Identify which cell holds the provided text, then report its (x, y) central coordinate. 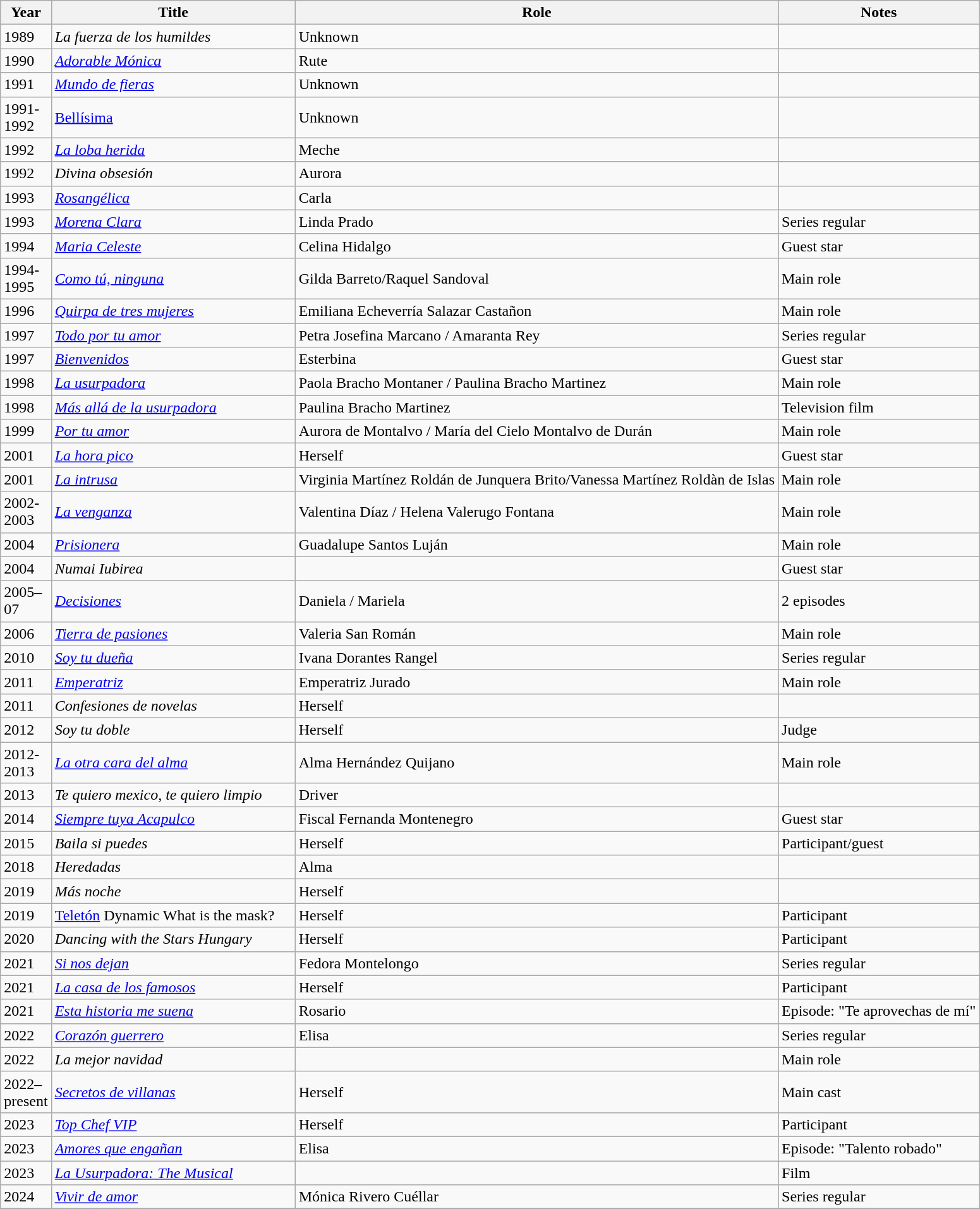
Role (536, 13)
Rosangélica (173, 198)
Bellísima (173, 117)
Maria Celeste (173, 246)
Confesiones de novelas (173, 706)
Driver (536, 795)
Siempre tuya Acapulco (173, 819)
Morena Clara (173, 222)
Vivir de amor (173, 1197)
La Usurpadora: The Musical (173, 1173)
Emperatriz (173, 682)
1991 (26, 85)
La mejor navidad (173, 1059)
Linda Prado (536, 222)
Secretos de villanas (173, 1092)
Por tu amor (173, 431)
La venganza (173, 512)
Soy tu dueña (173, 658)
Divina obsesión (173, 174)
2005–07 (26, 601)
Si nos dejan (173, 963)
Year (26, 13)
Guadalupe Santos Luján (536, 544)
Quirpa de tres mujeres (173, 311)
2002-2003 (26, 512)
Film (879, 1173)
Mónica Rivero Cuéllar (536, 1197)
1999 (26, 431)
Alma Hernández Quijano (536, 762)
Esta historia me suena (173, 1011)
La hora pico (173, 455)
Alma (536, 867)
Soy tu doble (173, 730)
Decisiones (173, 601)
La casa de los famosos (173, 987)
Carla (536, 198)
2012-2013 (26, 762)
Celina Hidalgo (536, 246)
2012 (26, 730)
Main cast (879, 1092)
Notes (879, 13)
1994-1995 (26, 278)
La otra cara del alma (173, 762)
Top Chef VIP (173, 1124)
Numai Iubirea (173, 568)
2013 (26, 795)
Emiliana Echeverría Salazar Castañon (536, 311)
Aurora (536, 174)
La fuerza de los humildes (173, 37)
Más allá de la usurpadora (173, 407)
Amores que engañan (173, 1148)
Esterbina (536, 359)
1994 (26, 246)
Ivana Dorantes Rangel (536, 658)
Daniela / Mariela (536, 601)
Aurora de Montalvo / María del Cielo Montalvo de Durán (536, 431)
Fedora Montelongo (536, 963)
1990 (26, 61)
Television film (879, 407)
Paola Bracho Montaner / Paulina Bracho Martinez (536, 383)
2024 (26, 1197)
2018 (26, 867)
1989 (26, 37)
2 episodes (879, 601)
La usurpadora (173, 383)
Virginia Martínez Roldán de Junquera Brito/Vanessa Martínez Roldàn de Islas (536, 479)
2015 (26, 843)
Tierra de pasiones (173, 634)
2010 (26, 658)
Adorable Mónica (173, 61)
Más noche (173, 891)
Paulina Bracho Martinez (536, 407)
Judge (879, 730)
Episode: "Te aprovechas de mí" (879, 1011)
Baila si puedes (173, 843)
Dancing with the Stars Hungary (173, 939)
Rute (536, 61)
1996 (26, 311)
2014 (26, 819)
Rosario (536, 1011)
Teletón Dynamic What is the mask? (173, 915)
Episode: "Talento robado" (879, 1148)
Meche (536, 150)
Corazón guerrero (173, 1035)
Mundo de fieras (173, 85)
Todo por tu amor (173, 335)
Como tú, ninguna (173, 278)
La loba herida (173, 150)
1991-1992 (26, 117)
Valentina Díaz / Helena Valerugo Fontana (536, 512)
Participant/guest (879, 843)
2006 (26, 634)
Bienvenidos (173, 359)
Heredadas (173, 867)
Title (173, 13)
Emperatriz Jurado (536, 682)
2020 (26, 939)
2022–present (26, 1092)
Te quiero mexico, te quiero limpio (173, 795)
Petra Josefina Marcano / Amaranta Rey (536, 335)
La intrusa (173, 479)
Prisionera (173, 544)
Gilda Barreto/Raquel Sandoval (536, 278)
Fiscal Fernanda Montenegro (536, 819)
Valeria San Román (536, 634)
